Pinpoint the cell where the given text exists, returning its [x, y] midpoint coordinate. 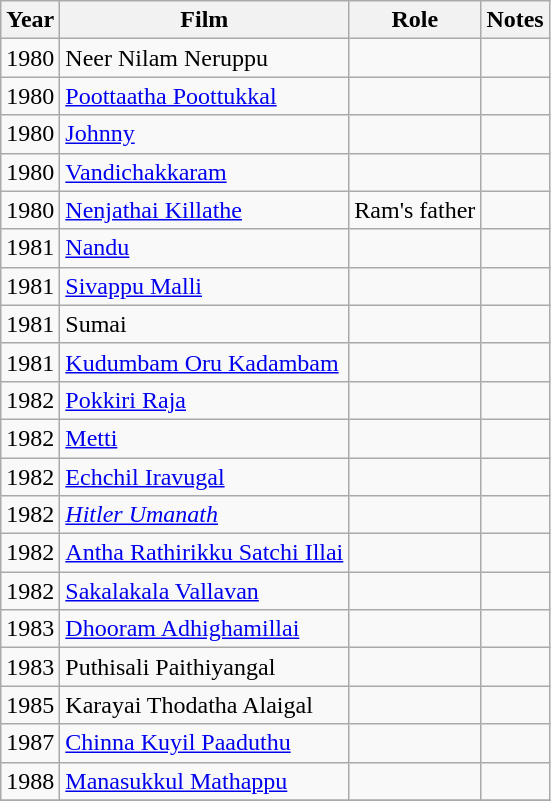
Nenjathai Killathe [204, 210]
Nandu [204, 248]
Ram's father [415, 210]
Notes [515, 20]
Sumai [204, 324]
Sakalakala Vallavan [204, 591]
Pokkiri Raja [204, 400]
Year [30, 20]
Manasukkul Mathappu [204, 781]
Vandichakkaram [204, 172]
Chinna Kuyil Paaduthu [204, 743]
Puthisali Paithiyangal [204, 667]
Johnny [204, 134]
Sivappu Malli [204, 286]
Echchil Iravugal [204, 477]
1988 [30, 781]
Antha Rathirikku Satchi Illai [204, 553]
Poottaatha Poottukkal [204, 96]
Dhooram Adhighamillai [204, 629]
Karayai Thodatha Alaigal [204, 705]
1987 [30, 743]
1985 [30, 705]
Hitler Umanath [204, 515]
Neer Nilam Neruppu [204, 58]
Metti [204, 438]
Role [415, 20]
Kudumbam Oru Kadambam [204, 362]
Film [204, 20]
